Capture the cell that displays the provided text and extract its (X, Y) central coordinate. 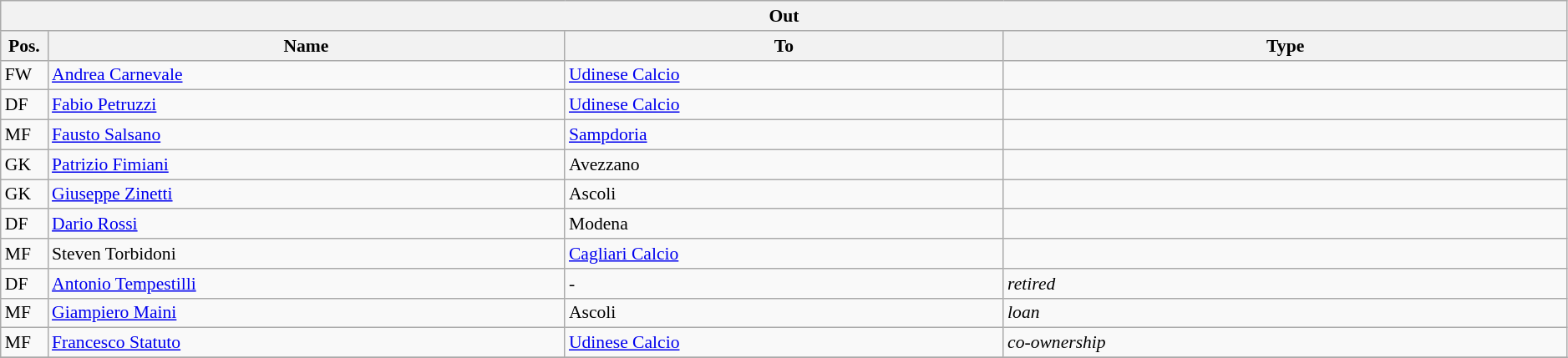
Patrizio Fimiani (306, 164)
Name (306, 46)
retired (1285, 284)
To (784, 46)
Francesco Statuto (306, 343)
Sampdoria (784, 135)
Fausto Salsano (306, 135)
Fabio Petruzzi (306, 105)
Pos. (24, 46)
co-ownership (1285, 343)
Giampiero Maini (306, 313)
- (784, 284)
Out (784, 16)
Steven Torbidoni (306, 254)
Cagliari Calcio (784, 254)
Dario Rossi (306, 224)
Modena (784, 224)
loan (1285, 313)
Avezzano (784, 164)
FW (24, 75)
Antonio Tempestilli (306, 284)
Type (1285, 46)
Giuseppe Zinetti (306, 194)
Andrea Carnevale (306, 75)
